Scan for the cell matching the given text and deliver its (X, Y) coordinate at center. 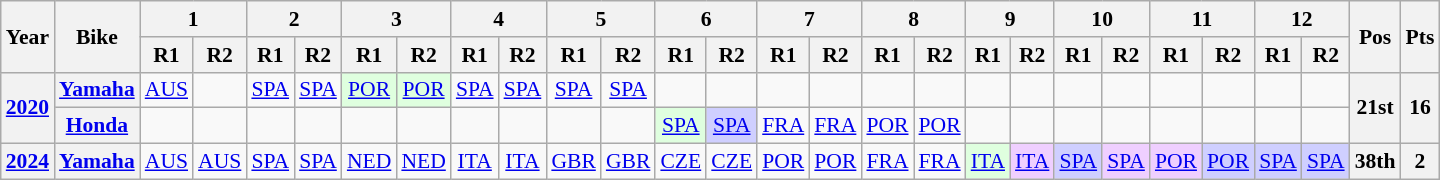
Pos (1376, 36)
6 (706, 19)
21st (1376, 108)
4 (498, 19)
8 (913, 19)
9 (1010, 19)
1 (194, 19)
Honda (97, 126)
38th (1376, 162)
10 (1102, 19)
5 (600, 19)
16 (1420, 108)
2020 (28, 108)
2024 (28, 162)
11 (1202, 19)
Year (28, 36)
7 (809, 19)
3 (396, 19)
Bike (97, 36)
Pts (1420, 36)
12 (1302, 19)
